Find where the given text appears and provide that cell's center as (X, Y) coordinate. 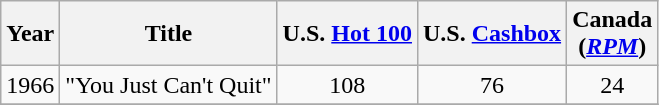
Title (168, 34)
24 (612, 85)
"You Just Can't Quit" (168, 85)
U.S. Cashbox (492, 34)
Year (30, 34)
1966 (30, 85)
Canada(RPM) (612, 34)
U.S. Hot 100 (347, 34)
108 (347, 85)
76 (492, 85)
